Pinpoint the cell where the given text exists, returning its (x, y) midpoint coordinate. 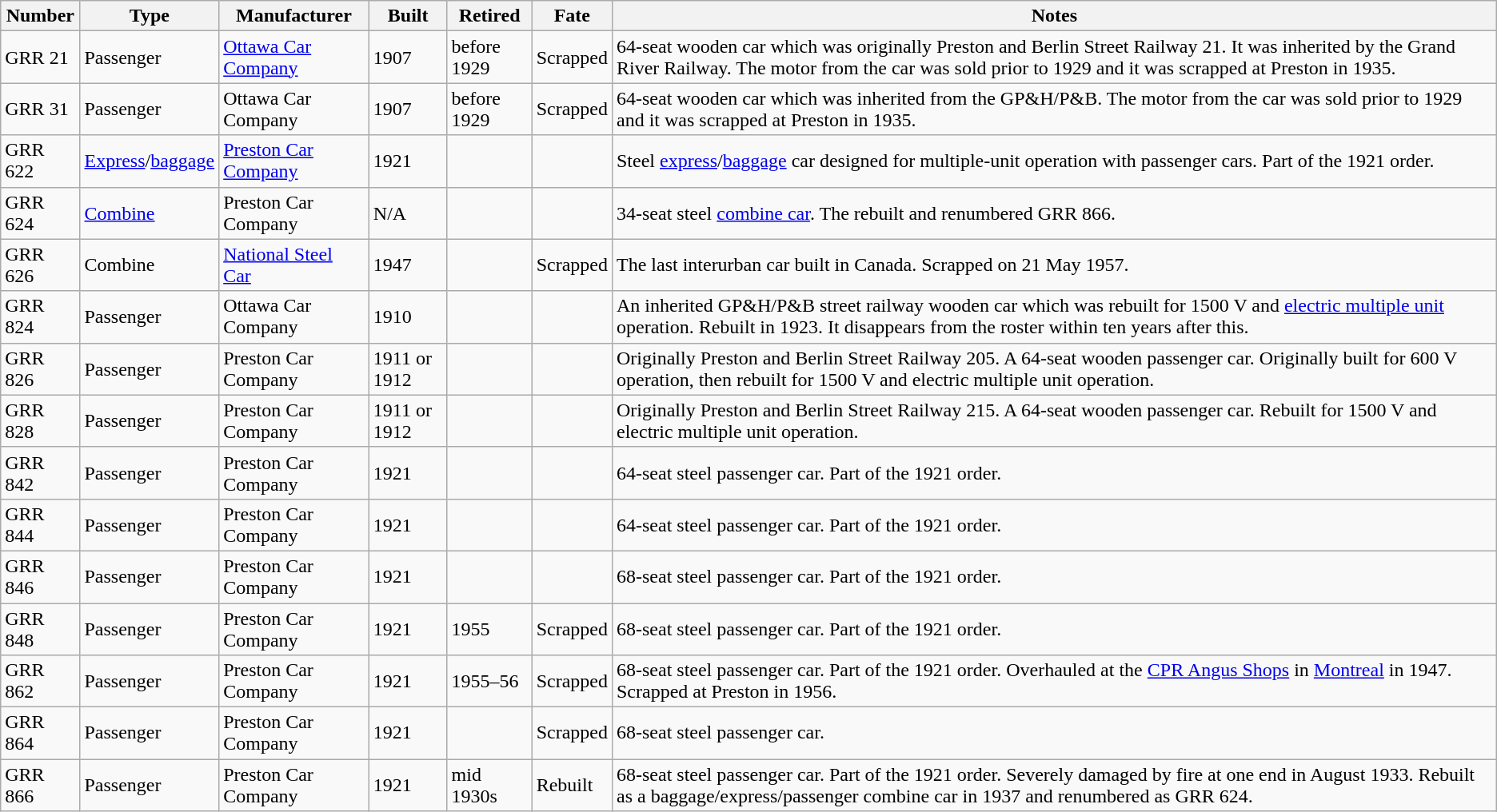
1910 (408, 316)
1955 (489, 628)
GRR 626 (40, 265)
Originally Preston and Berlin Street Railway 215. A 64-seat wooden passenger car. Rebuilt for 1500 V and electric multiple unit operation. (1054, 420)
GRR 846 (40, 577)
GRR 848 (40, 628)
GRR 622 (40, 161)
Built (408, 16)
National Steel Car (294, 265)
GRR 624 (40, 213)
GRR 862 (40, 681)
GRR 824 (40, 316)
GRR 21 (40, 58)
1947 (408, 265)
Rebuilt (572, 785)
GRR 828 (40, 420)
mid 1930s (489, 785)
The last interurban car built in Canada. Scrapped on 21 May 1957. (1054, 265)
Notes (1054, 16)
34-seat steel combine car. The rebuilt and renumbered GRR 866. (1054, 213)
GRR 842 (40, 473)
GRR 31 (40, 109)
Fate (572, 16)
64-seat wooden car which was inherited from the GP&H/P&B. The motor from the car was sold prior to 1929 and it was scrapped at Preston in 1935. (1054, 109)
GRR 844 (40, 524)
Express/baggage (150, 161)
Retired (489, 16)
GRR 826 (40, 369)
Steel express/baggage car designed for multiple-unit operation with passenger cars. Part of the 1921 order. (1054, 161)
Manufacturer (294, 16)
68-seat steel passenger car. (1054, 734)
Type (150, 16)
N/A (408, 213)
GRR 866 (40, 785)
Number (40, 16)
1955–56 (489, 681)
68-seat steel passenger car. Part of the 1921 order. Overhauled at the CPR Angus Shops in Montreal in 1947. Scrapped at Preston in 1956. (1054, 681)
GRR 864 (40, 734)
